Scan for the cell matching the given text and deliver its (x, y) coordinate at center. 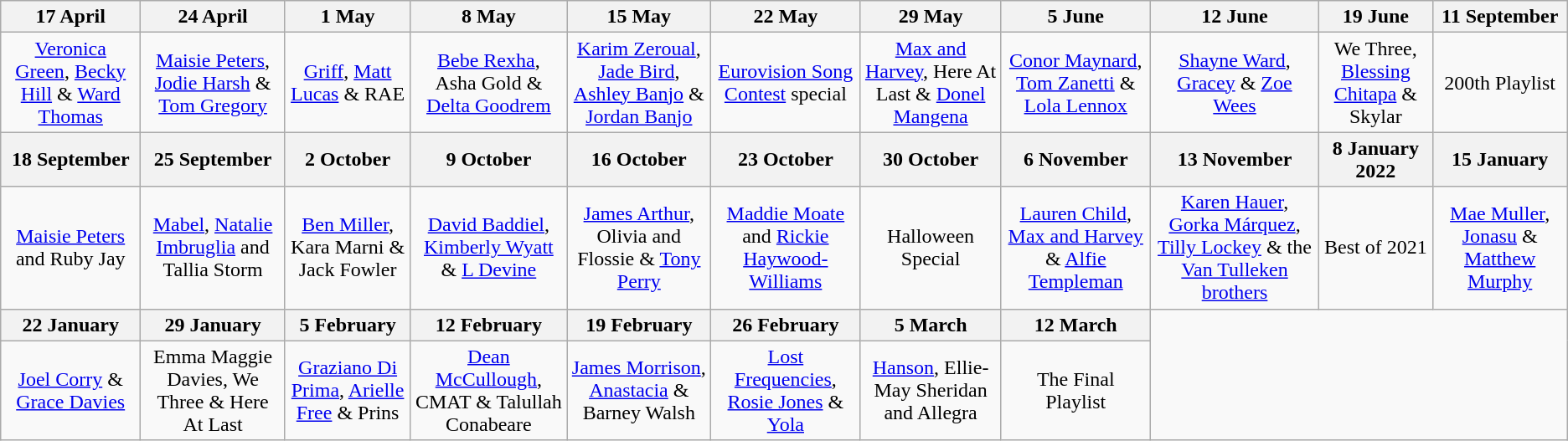
15 January (1499, 159)
Dean McCullough, CMAT & Talullah Conabeare (489, 390)
Maisie Peters, Jodie Harsh & Tom Gregory (213, 82)
29 January (213, 325)
12 June (1235, 17)
Emma Maggie Davies, We Three & Here At Last (213, 390)
19 June (1375, 17)
6 November (1075, 159)
Conor Maynard, Tom Zanetti & Lola Lennox (1075, 82)
200th Playlist (1499, 82)
13 November (1235, 159)
Eurovision Song Contest special (786, 82)
Maisie Peters and Ruby Jay (70, 248)
James Arthur, Olivia and Flossie & Tony Perry (639, 248)
23 October (786, 159)
Shayne Ward, Gracey & Zoe Wees (1235, 82)
Mabel, Natalie Imbruglia and Tallia Storm (213, 248)
We Three, Blessing Chitapa & Skylar (1375, 82)
11 September (1499, 17)
The Final Playlist (1075, 390)
Best of 2021 (1375, 248)
Hanson, Ellie-May Sheridan and Allegra (931, 390)
Max and Harvey, Here At Last & Donel Mangena (931, 82)
Halloween Special (931, 248)
30 October (931, 159)
Maddie Moate and Rickie Haywood-Williams (786, 248)
12 February (489, 325)
Mae Muller, Jonasu & Matthew Murphy (1499, 248)
5 March (931, 325)
25 September (213, 159)
15 May (639, 17)
5 February (347, 325)
James Morrison, Anastacia & Barney Walsh (639, 390)
2 October (347, 159)
Ben Miller, Kara Marni & Jack Fowler (347, 248)
Griff, Matt Lucas & RAE (347, 82)
9 October (489, 159)
22 January (70, 325)
5 June (1075, 17)
24 April (213, 17)
12 March (1075, 325)
16 October (639, 159)
Graziano Di Prima, Arielle Free & Prins (347, 390)
22 May (786, 17)
29 May (931, 17)
17 April (70, 17)
Karim Zeroual, Jade Bird, Ashley Banjo & Jordan Banjo (639, 82)
Veronica Green, Becky Hill & Ward Thomas (70, 82)
8 January 2022 (1375, 159)
Karen Hauer, Gorka Márquez, Tilly Lockey & the Van Tulleken brothers (1235, 248)
Lauren Child, Max and Harvey & Alfie Templeman (1075, 248)
18 September (70, 159)
Lost Frequencies, Rosie Jones & Yola (786, 390)
Bebe Rexha, Asha Gold & Delta Goodrem (489, 82)
26 February (786, 325)
8 May (489, 17)
Joel Corry & Grace Davies (70, 390)
1 May (347, 17)
David Baddiel, Kimberly Wyatt & L Devine (489, 248)
19 February (639, 325)
